Return (x, y) of the center of cell containing provided text 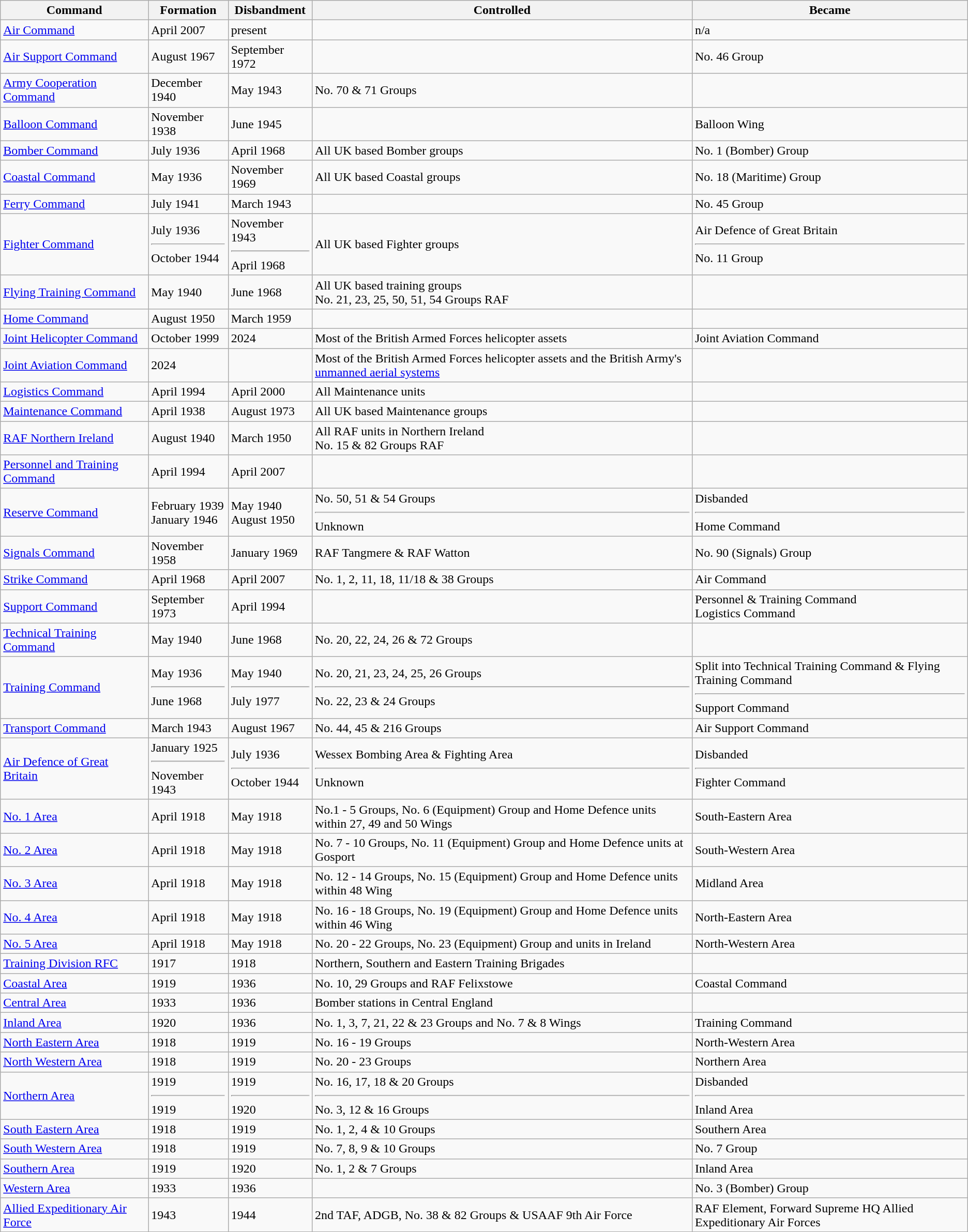
September 1973 (188, 606)
No. 4 Area (74, 917)
January 1969 (270, 553)
South Eastern Area (74, 1129)
RAF Element, Forward Supreme HQ Allied Expeditionary Air Forces (829, 1215)
All UK based Coastal groups (502, 177)
Command (74, 10)
December 1940 (188, 90)
No. 20 - 22 Groups, No. 23 (Equipment) Group and units in Ireland (502, 944)
Joint Helicopter Command (74, 338)
July 1936 (188, 150)
May 1943 (270, 90)
Signals Command (74, 553)
No. 20, 21, 23, 24, 25, 26 GroupsNo. 22, 23 & 24 Groups (502, 688)
Ferry Command (74, 204)
May 1936 (188, 177)
All UK based training groupsNo. 21, 23, 25, 50, 51, 54 Groups RAF (502, 292)
No. 3 (Bomber) Group (829, 1188)
Allied Expeditionary Air Force (74, 1215)
North-Eastern Area (829, 917)
No. 18 (Maritime) Group (829, 177)
August 1950 (188, 318)
1944 (270, 1215)
Formation (188, 10)
Wessex Bombing Area & Fighting AreaUnknown (502, 768)
August 1940 (188, 438)
South-Eastern Area (829, 816)
No. 1 (Bomber) Group (829, 150)
Personnel & Training CommandLogistics Command (829, 606)
November 1958 (188, 553)
No. 7 - 10 Groups, No. 11 (Equipment) Group and Home Defence units at Gosport (502, 850)
No. 5 Area (74, 944)
June 1945 (270, 124)
November 1969 (270, 177)
DisbandedFighter Command (829, 768)
Training Division RFC (74, 964)
All Maintenance units (502, 392)
Bomber stations in Central England (502, 1003)
DisbandedHome Command (829, 512)
No. 44, 45 & 216 Groups (502, 728)
No. 3 Area (74, 883)
DisbandedInland Area (829, 1096)
Midland Area (829, 883)
August 1973 (270, 412)
No. 70 & 71 Groups (502, 90)
No. 1, 2, 11, 18, 11/18 & 38 Groups (502, 580)
No. 16 - 18 Groups, No. 19 (Equipment) Group and Home Defence units within 46 Wing (502, 917)
May 1936June 1968 (188, 688)
January 1925November 1943 (188, 768)
1917 (188, 964)
South-Western Area (829, 850)
November 1938 (188, 124)
No. 1 Area (74, 816)
Reserve Command (74, 512)
Home Command (74, 318)
All RAF units in Northern IrelandNo. 15 & 82 Groups RAF (502, 438)
No. 45 Group (829, 204)
South Western Area (74, 1149)
No. 7, 8, 9 & 10 Groups (502, 1149)
September 1972 (270, 57)
Fighter Command (74, 244)
No. 50, 51 & 54 GroupsUnknown (502, 512)
No. 90 (Signals) Group (829, 553)
Personnel and Training Command (74, 471)
Maintenance Command (74, 412)
19191920 (270, 1096)
All UK based Bomber groups (502, 150)
Air Defence of Great BritainNo. 11 Group (829, 244)
Support Command (74, 606)
No. 2 Area (74, 850)
Split into Technical Training Command & Flying Training CommandSupport Command (829, 688)
May 1940August 1950 (270, 512)
Army Cooperation Command (74, 90)
March 1959 (270, 318)
November 1943April 1968 (270, 244)
No. 20 - 23 Groups (502, 1062)
No. 46 Group (829, 57)
Balloon Command (74, 124)
Disbandment (270, 10)
No. 16 - 19 Groups (502, 1042)
RAF Tangmere & RAF Watton (502, 553)
All UK based Maintenance groups (502, 412)
April 2000 (270, 392)
No. 20, 22, 24, 26 & 72 Groups (502, 640)
May 1940July 1977 (270, 688)
North Western Area (74, 1062)
Balloon Wing (829, 124)
No. 16, 17, 18 & 20 GroupsNo. 3, 12 & 16 Groups (502, 1096)
1943 (188, 1215)
April 1938 (188, 412)
No. 1, 3, 7, 21, 22 & 23 Groups and No. 7 & 8 Wings (502, 1023)
Bomber Command (74, 150)
No. 1, 2, 4 & 10 Groups (502, 1129)
Logistics Command (74, 392)
Central Area (74, 1003)
Strike Command (74, 580)
No. 1, 2 & 7 Groups (502, 1168)
2nd TAF, ADGB, No. 38 & 82 Groups & USAAF 9th Air Force (502, 1215)
Most of the British Armed Forces helicopter assets and the British Army's unmanned aerial systems (502, 365)
February 1939January 1946 (188, 512)
Air Defence of Great Britain (74, 768)
RAF Northern Ireland (74, 438)
n/a (829, 30)
Northern, Southern and Eastern Training Brigades (502, 964)
October 1999 (188, 338)
No. 10, 29 Groups and RAF Felixstowe (502, 983)
All UK based Fighter groups (502, 244)
present (270, 30)
Western Area (74, 1188)
July 1941 (188, 204)
Became (829, 10)
Coastal Area (74, 983)
Flying Training Command (74, 292)
Transport Command (74, 728)
Most of the British Armed Forces helicopter assets (502, 338)
Controlled (502, 10)
March 1950 (270, 438)
No.1 - 5 Groups, No. 6 (Equipment) Group and Home Defence units within 27, 49 and 50 Wings (502, 816)
19191919 (188, 1096)
No. 7 Group (829, 1149)
North Eastern Area (74, 1042)
Technical Training Command (74, 640)
No. 12 - 14 Groups, No. 15 (Equipment) Group and Home Defence units within 48 Wing (502, 883)
